Return [x, y] of the center of cell containing provided text 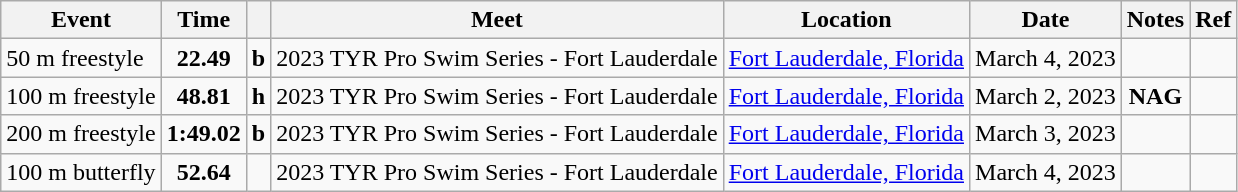
Event [81, 20]
100 m freestyle [81, 96]
Time [204, 20]
Date [1046, 20]
Location [846, 20]
Ref [1214, 20]
1:49.02 [204, 134]
h [258, 96]
Meet [498, 20]
March 2, 2023 [1046, 96]
100 m butterfly [81, 172]
22.49 [204, 58]
NAG [1155, 96]
48.81 [204, 96]
200 m freestyle [81, 134]
50 m freestyle [81, 58]
52.64 [204, 172]
Notes [1155, 20]
March 3, 2023 [1046, 134]
